Extract the (X, Y) coordinate from the center of the cell holding the provided text.  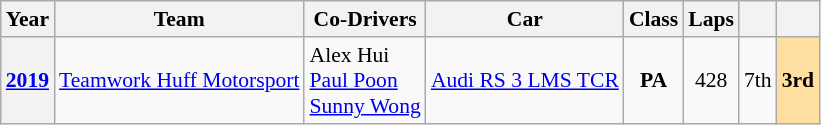
Alex Hui Paul Poon Sunny Wong (364, 80)
Car (525, 19)
Team (179, 19)
7th (758, 80)
428 (711, 80)
3rd (798, 80)
Co-Drivers (364, 19)
Audi RS 3 LMS TCR (525, 80)
Class (654, 19)
Year (28, 19)
Teamwork Huff Motorsport (179, 80)
Laps (711, 19)
PA (654, 80)
2019 (28, 80)
